Detect which cell encompasses the target text, then output its (x, y) center coordinate. 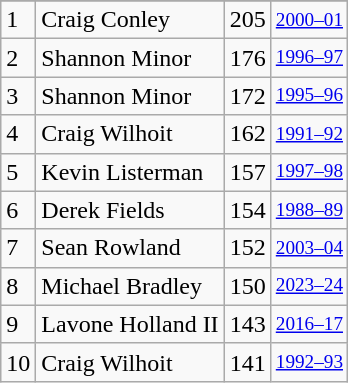
Craig Conley (130, 20)
6 (18, 210)
2016–17 (309, 324)
1 (18, 20)
1995–96 (309, 96)
Sean Rowland (130, 248)
2000–01 (309, 20)
2003–04 (309, 248)
162 (248, 134)
10 (18, 362)
Michael Bradley (130, 286)
1997–98 (309, 172)
Lavone Holland II (130, 324)
143 (248, 324)
205 (248, 20)
141 (248, 362)
2023–24 (309, 286)
9 (18, 324)
Kevin Listerman (130, 172)
1996–97 (309, 58)
1988–89 (309, 210)
1991–92 (309, 134)
154 (248, 210)
3 (18, 96)
Derek Fields (130, 210)
1992–93 (309, 362)
172 (248, 96)
157 (248, 172)
5 (18, 172)
152 (248, 248)
176 (248, 58)
8 (18, 286)
150 (248, 286)
7 (18, 248)
4 (18, 134)
2 (18, 58)
